Scan for the cell matching the given text and deliver its (X, Y) coordinate at center. 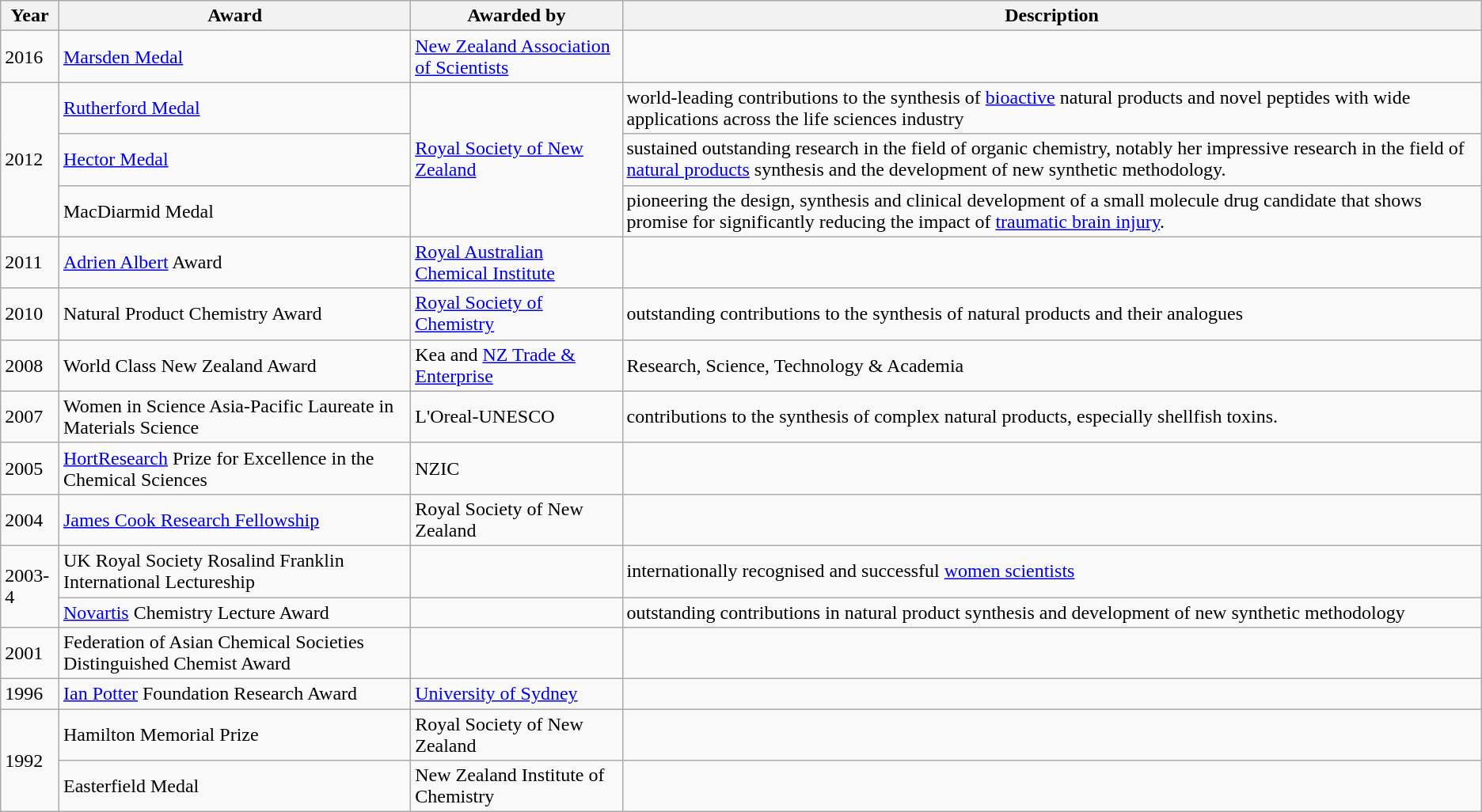
MacDiarmid Medal (234, 211)
UK Royal Society Rosalind Franklin International Lectureship (234, 571)
2012 (30, 160)
Natural Product Chemistry Award (234, 313)
Easterfield Medal (234, 787)
Award (234, 16)
2001 (30, 654)
2016 (30, 57)
World Class New Zealand Award (234, 366)
James Cook Research Fellowship (234, 519)
Kea and NZ Trade & Enterprise (516, 366)
Awarded by (516, 16)
Adrien Albert Award (234, 263)
Marsden Medal (234, 57)
outstanding contributions in natural product synthesis and development of new synthetic methodology (1051, 612)
Novartis Chemistry Lecture Award (234, 612)
Hamilton Memorial Prize (234, 734)
2010 (30, 313)
1992 (30, 761)
2005 (30, 469)
L'Oreal-UNESCO (516, 416)
Research, Science, Technology & Academia (1051, 366)
Description (1051, 16)
New Zealand Institute of Chemistry (516, 787)
2003-4 (30, 586)
Hector Medal (234, 160)
Royal Australian Chemical Institute (516, 263)
Year (30, 16)
internationally recognised and successful women scientists (1051, 571)
Rutherford Medal (234, 108)
2007 (30, 416)
NZIC (516, 469)
Federation of Asian Chemical Societies Distinguished Chemist Award (234, 654)
outstanding contributions to the synthesis of natural products and their analogues (1051, 313)
Women in Science Asia-Pacific Laureate in Materials Science (234, 416)
New Zealand Association of Scientists (516, 57)
University of Sydney (516, 694)
contributions to the synthesis of complex natural products, especially shellfish toxins. (1051, 416)
2011 (30, 263)
1996 (30, 694)
HortResearch Prize for Excellence in the Chemical Sciences (234, 469)
2004 (30, 519)
2008 (30, 366)
Royal Society of Chemistry (516, 313)
Ian Potter Foundation Research Award (234, 694)
